Scan for the cell matching the given text and deliver its (x, y) coordinate at center. 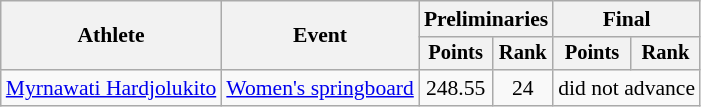
Athlete (112, 36)
Final (626, 19)
248.55 (456, 88)
Myrnawati Hardjolukito (112, 88)
Women's springboard (320, 88)
Event (320, 36)
Preliminaries (486, 19)
did not advance (626, 88)
24 (522, 88)
